Output the (X, Y) coordinate of the center of the cell containing the given text.  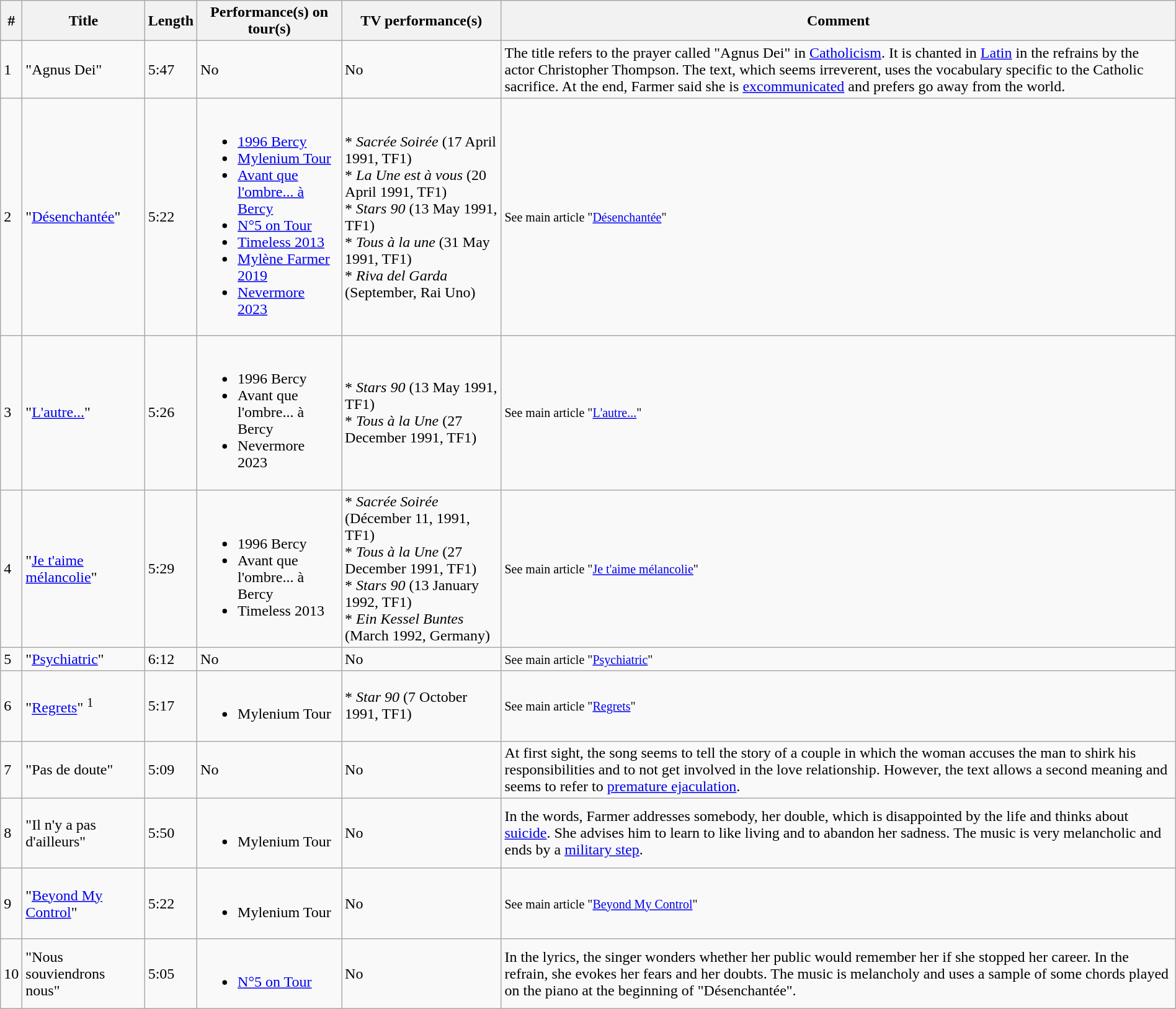
# (11, 21)
Length (171, 21)
1996 BercyAvant que l'ombre... à BercyNevermore 2023 (269, 413)
"Je t'aime mélancolie" (83, 568)
"Agnus Dei" (83, 70)
"L'autre..." (83, 413)
See main article "Regrets" (839, 706)
See main article "L'autre..." (839, 413)
5:05 (171, 973)
1996 BercyMylenium TourAvant que l'ombre... à BercyN°5 on TourTimeless 2013Mylène Farmer 2019Nevermore 2023 (269, 217)
5:47 (171, 70)
Comment (839, 21)
* Star 90 (7 October 1991, TF1) (422, 706)
8 (11, 833)
10 (11, 973)
5:50 (171, 833)
* Stars 90 (13 May 1991, TF1) * Tous à la Une (27 December 1991, TF1) (422, 413)
9 (11, 904)
"Beyond My Control" (83, 904)
TV performance(s) (422, 21)
1996 BercyAvant que l'ombre... à BercyTimeless 2013 (269, 568)
5:26 (171, 413)
Performance(s) on tour(s) (269, 21)
7 (11, 769)
See main article "Désenchantée" (839, 217)
"Psychiatric" (83, 659)
6:12 (171, 659)
5:09 (171, 769)
5 (11, 659)
"Nous souviendrons nous" (83, 973)
"Il n'y a pas d'ailleurs" (83, 833)
See main article "Je t'aime mélancolie" (839, 568)
See main article "Psychiatric" (839, 659)
6 (11, 706)
1 (11, 70)
5:29 (171, 568)
"Pas de doute" (83, 769)
5:17 (171, 706)
Title (83, 21)
3 (11, 413)
N°5 on Tour (269, 973)
"Regrets" 1 (83, 706)
2 (11, 217)
4 (11, 568)
See main article "Beyond My Control" (839, 904)
"Désenchantée" (83, 217)
